Identify which cell holds the provided text, then report its (X, Y) central coordinate. 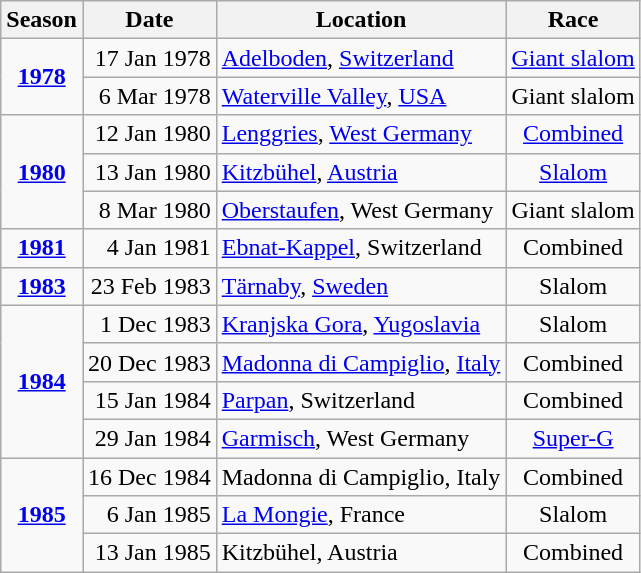
20 Dec 1983 (149, 362)
15 Jan 1984 (149, 400)
1985 (42, 515)
1 Dec 1983 (149, 324)
8 Mar 1980 (149, 210)
Tärnaby, Sweden (361, 286)
1983 (42, 286)
6 Jan 1985 (149, 515)
12 Jan 1980 (149, 134)
Ebnat-Kappel, Switzerland (361, 248)
17 Jan 1978 (149, 58)
Lenggries, West Germany (361, 134)
16 Dec 1984 (149, 477)
1984 (42, 381)
Race (573, 20)
Kranjska Gora, Yugoslavia (361, 324)
Date (149, 20)
Season (42, 20)
4 Jan 1981 (149, 248)
23 Feb 1983 (149, 286)
6 Mar 1978 (149, 96)
1980 (42, 172)
Super-G (573, 438)
1981 (42, 248)
Garmisch, West Germany (361, 438)
La Mongie, France (361, 515)
Location (361, 20)
Adelboden, Switzerland (361, 58)
Waterville Valley, USA (361, 96)
29 Jan 1984 (149, 438)
13 Jan 1980 (149, 172)
1978 (42, 77)
Parpan, Switzerland (361, 400)
Oberstaufen, West Germany (361, 210)
13 Jan 1985 (149, 553)
